Return the [x, y] coordinate for the center point of the cell that contains the specified text.  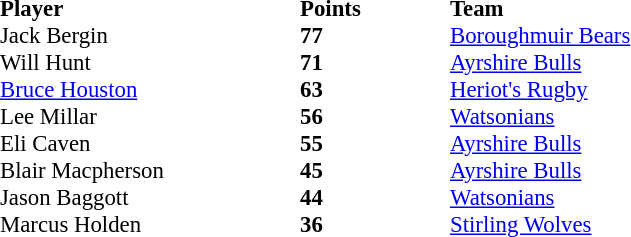
Jack Bergin [150, 36]
44 [375, 198]
Bruce Houston [150, 90]
Will Hunt [150, 62]
77 [375, 36]
56 [375, 116]
63 [375, 90]
45 [375, 170]
Eli Caven [150, 144]
Lee Millar [150, 116]
55 [375, 144]
71 [375, 62]
Blair Macpherson [150, 170]
Jason Baggott [150, 198]
